Pinpoint the cell where the given text exists, returning its [x, y] midpoint coordinate. 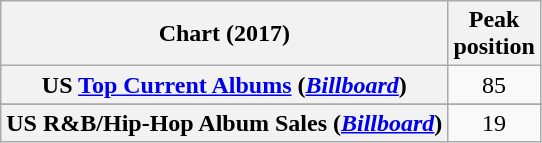
Chart (2017) [224, 34]
85 [494, 85]
US Top Current Albums (Billboard) [224, 85]
Peakposition [494, 34]
US R&B/Hip-Hop Album Sales (Billboard) [224, 123]
19 [494, 123]
